Extract the (x, y) coordinate from the center of the cell holding the provided text.  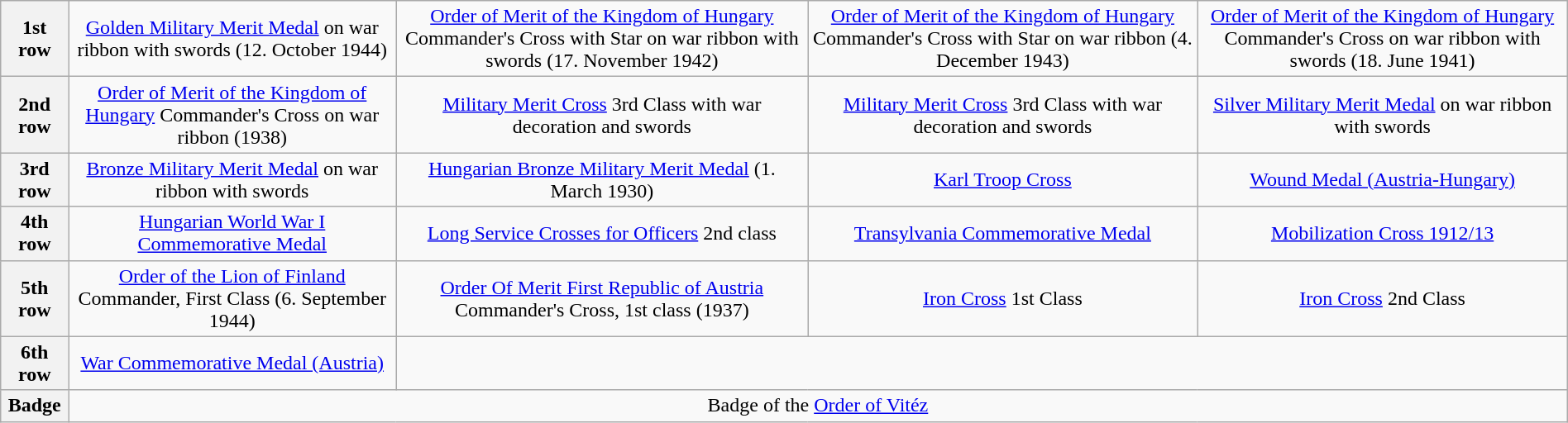
Iron Cross 1st Class (1002, 298)
Order of Merit of the Kingdom of Hungary Commander's Cross with Star on war ribbon (4. December 1943) (1002, 39)
War Commemorative Medal (Austria) (232, 364)
1st row (35, 39)
Hungarian Bronze Military Merit Medal (1. March 1930) (602, 180)
Bronze Military Merit Medal on war ribbon with swords (232, 180)
Iron Cross 2nd Class (1383, 298)
Silver Military Merit Medal on war ribbon with swords (1383, 115)
Wound Medal (Austria-Hungary) (1383, 180)
Order of Merit of the Kingdom of Hungary Commander's Cross on war ribbon (1938) (232, 115)
Order Of Merit First Republic of Austria Commander's Cross, 1st class (1937) (602, 298)
Transylvania Commemorative Medal (1002, 233)
2nd row (35, 115)
5th row (35, 298)
Long Service Crosses for Officers 2nd class (602, 233)
Hungarian World War I Commemorative Medal (232, 233)
6th row (35, 364)
Order of Merit of the Kingdom of Hungary Commander's Cross with Star on war ribbon with swords (17. November 1942) (602, 39)
Badge (35, 406)
Golden Military Merit Medal on war ribbon with swords (12. October 1944) (232, 39)
4th row (35, 233)
Karl Troop Cross (1002, 180)
Badge of the Order of Vitéz (819, 406)
Order of Merit of the Kingdom of Hungary Commander's Cross on war ribbon with swords (18. June 1941) (1383, 39)
Order of the Lion of Finland Commander, First Class (6. September 1944) (232, 298)
Mobilization Cross 1912/13 (1383, 233)
3rd row (35, 180)
